Provide the (X, Y) coordinate of the cell's center where the given text is located.  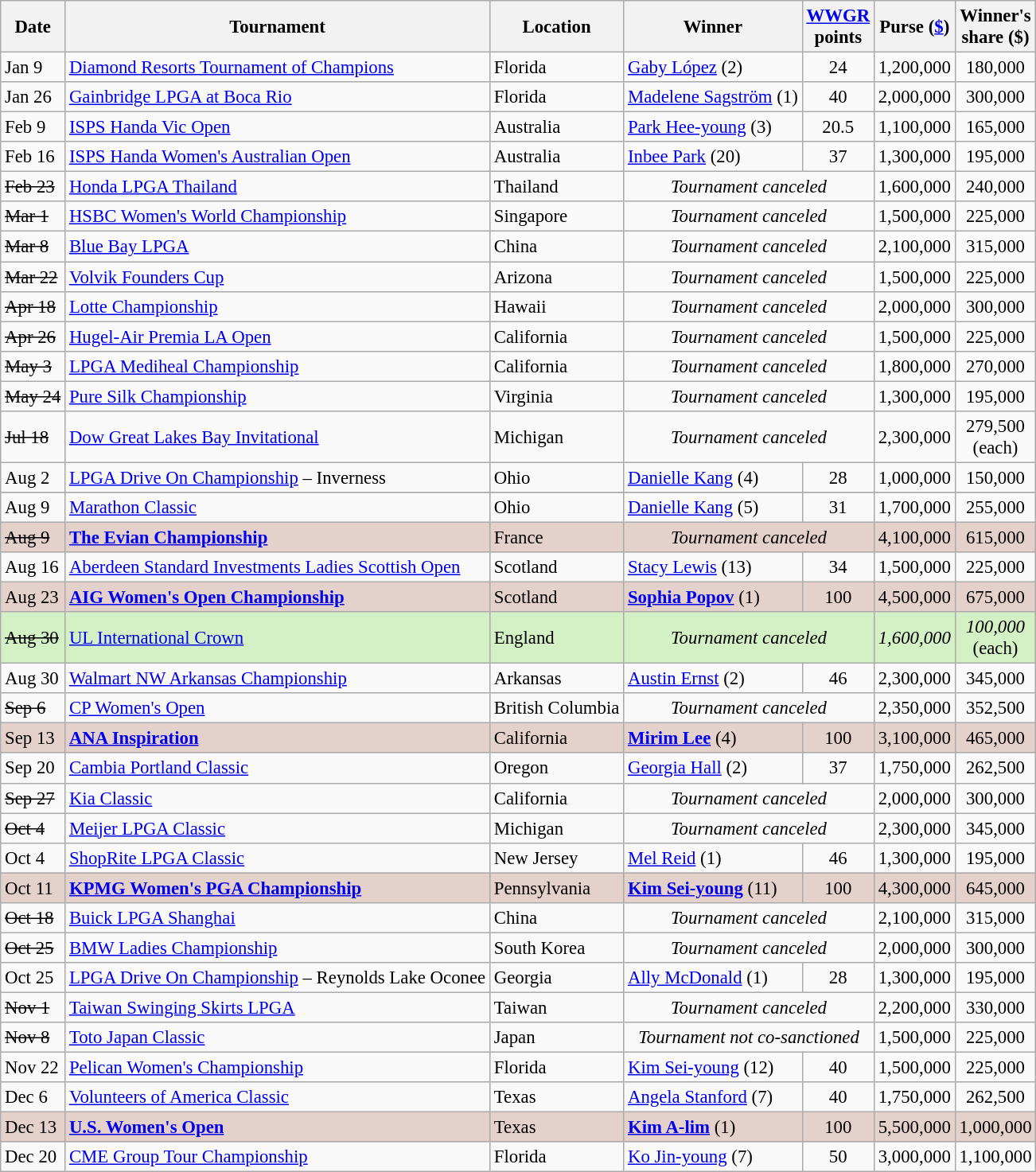
279,500(each) (995, 438)
CP Women's Open (278, 708)
England (556, 638)
Dec 20 (33, 1157)
Aug 16 (33, 567)
34 (838, 567)
255,000 (995, 508)
Arizona (556, 277)
2,350,000 (914, 708)
Virginia (556, 396)
Japan (556, 1038)
Volunteers of America Classic (278, 1097)
1,700,000 (914, 508)
Sep 13 (33, 738)
Marathon Classic (278, 508)
4,500,000 (914, 598)
Angela Stanford (7) (713, 1097)
675,000 (995, 598)
Apr 18 (33, 306)
Kim A-lim (1) (713, 1127)
Thailand (556, 187)
UL International Crown (278, 638)
Aug 23 (33, 598)
Nov 22 (33, 1068)
Oct 11 (33, 888)
Volvik Founders Cup (278, 277)
Jan 9 (33, 68)
Apr 26 (33, 337)
ISPS Handa Vic Open (278, 127)
Kim Sei-young (11) (713, 888)
Location (556, 27)
3,100,000 (914, 738)
Taiwan (556, 1007)
British Columbia (556, 708)
4,300,000 (914, 888)
Mirim Lee (4) (713, 738)
Taiwan Swinging Skirts LPGA (278, 1007)
Lotte Championship (278, 306)
Ko Jin-young (7) (713, 1157)
Mar 22 (33, 277)
2,200,000 (914, 1007)
Winner'sshare ($) (995, 27)
Oct 18 (33, 918)
May 3 (33, 366)
WWGRpoints (838, 27)
Blue Bay LPGA (278, 247)
Gaby López (2) (713, 68)
LPGA Drive On Championship – Reynolds Lake Oconee (278, 978)
Danielle Kang (4) (713, 477)
Jan 26 (33, 97)
Singapore (556, 217)
Feb 9 (33, 127)
Pennsylvania (556, 888)
Madelene Sagström (1) (713, 97)
U.S. Women's Open (278, 1127)
100,000(each) (995, 638)
BMW Ladies Championship (278, 948)
Sep 6 (33, 708)
Meijer LPGA Classic (278, 828)
Purse ($) (914, 27)
Stacy Lewis (13) (713, 567)
165,000 (995, 127)
Feb 16 (33, 157)
Hugel-Air Premia LA Open (278, 337)
31 (838, 508)
South Korea (556, 948)
ANA Inspiration (278, 738)
Gainbridge LPGA at Boca Rio (278, 97)
645,000 (995, 888)
Kim Sei-young (12) (713, 1068)
50 (838, 1157)
Georgia Hall (2) (713, 769)
Buick LPGA Shanghai (278, 918)
465,000 (995, 738)
May 24 (33, 396)
Jul 18 (33, 438)
Pure Silk Championship (278, 396)
4,100,000 (914, 537)
Mar 1 (33, 217)
ShopRite LPGA Classic (278, 858)
615,000 (995, 537)
Nov 1 (33, 1007)
240,000 (995, 187)
1,200,000 (914, 68)
Kia Classic (278, 798)
20.5 (838, 127)
Date (33, 27)
Ally McDonald (1) (713, 978)
Dec 6 (33, 1097)
Georgia (556, 978)
24 (838, 68)
AIG Women's Open Championship (278, 598)
France (556, 537)
Pelican Women's Championship (278, 1068)
Austin Ernst (2) (713, 679)
Feb 23 (33, 187)
LPGA Mediheal Championship (278, 366)
Nov 8 (33, 1038)
Diamond Resorts Tournament of Champions (278, 68)
Walmart NW Arkansas Championship (278, 679)
Sep 27 (33, 798)
3,000,000 (914, 1157)
Aug 2 (33, 477)
Mar 8 (33, 247)
Cambia Portland Classic (278, 769)
Inbee Park (20) (713, 157)
Oregon (556, 769)
1,800,000 (914, 366)
Tournament not co-sanctioned (750, 1038)
Arkansas (556, 679)
Dec 13 (33, 1127)
Honda LPGA Thailand (278, 187)
5,500,000 (914, 1127)
Toto Japan Classic (278, 1038)
270,000 (995, 366)
Sophia Popov (1) (713, 598)
Tournament (278, 27)
352,500 (995, 708)
The Evian Championship (278, 537)
CME Group Tour Championship (278, 1157)
Dow Great Lakes Bay Invitational (278, 438)
HSBC Women's World Championship (278, 217)
180,000 (995, 68)
330,000 (995, 1007)
Mel Reid (1) (713, 858)
LPGA Drive On Championship – Inverness (278, 477)
ISPS Handa Women's Australian Open (278, 157)
KPMG Women's PGA Championship (278, 888)
Aberdeen Standard Investments Ladies Scottish Open (278, 567)
150,000 (995, 477)
Park Hee-young (3) (713, 127)
Hawaii (556, 306)
Danielle Kang (5) (713, 508)
Sep 20 (33, 769)
New Jersey (556, 858)
Winner (713, 27)
